Return the (x, y) coordinate for the center point of the cell that contains the specified text.  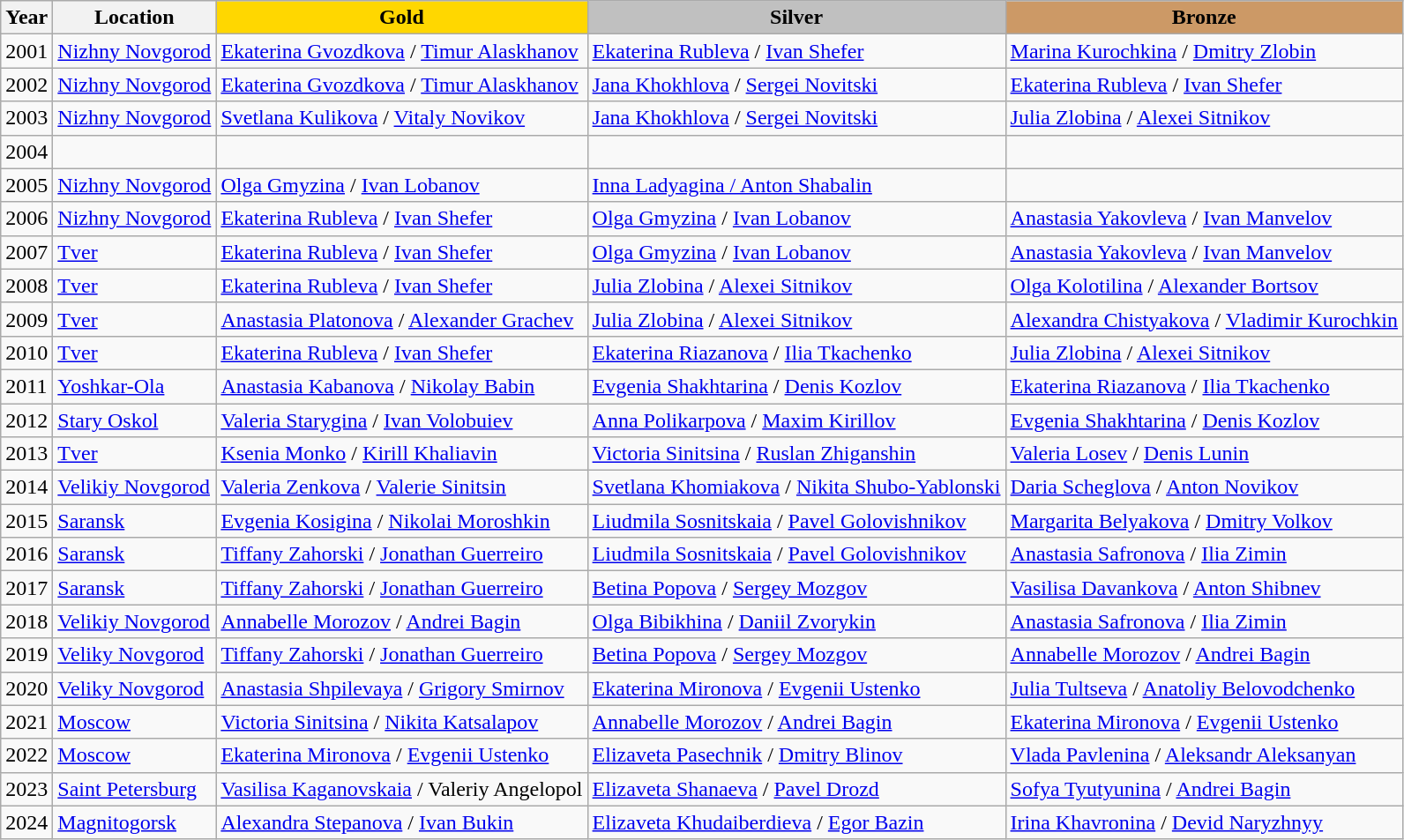
Svetlana Kulikova / Vitaly Novikov (402, 118)
2008 (26, 286)
Alexandra Chistyakova / Vladimir Kurochkin (1205, 319)
2005 (26, 185)
2017 (26, 588)
2006 (26, 219)
Olga Kolotilina / Alexander Bortsov (1205, 286)
Elizaveta Shanaeva / Pavel Drozd (796, 789)
Victoria Sinitsina / Ruslan Zhiganshin (796, 454)
Valeria Starygina / Ivan Volobuiev (402, 420)
2009 (26, 319)
Saint Petersburg (134, 789)
Julia Tultseva / Anatoliy Belovodchenko (1205, 688)
Year (26, 18)
Vasilisa Kaganovskaia / Valeriy Angelopol (402, 789)
Daria Scheglova / Anton Novikov (1205, 487)
Anna Polikarpova / Maxim Kirillov (796, 420)
2020 (26, 688)
Marina Kurochkina / Dmitry Zlobin (1205, 51)
Stary Oskol (134, 420)
Svetlana Khomiakova / Nikita Shubo-Yablonski (796, 487)
Anastasia Kabanova / Nikolay Babin (402, 386)
Margarita Belyakova / Dmitry Volkov (1205, 521)
2018 (26, 621)
2023 (26, 789)
2016 (26, 554)
Yoshkar-Ola (134, 386)
Magnitogorsk (134, 822)
2022 (26, 755)
Silver (796, 18)
Anastasia Platonova / Alexander Grachev (402, 319)
2004 (26, 152)
Location (134, 18)
Inna Ladyagina / Anton Shabalin (796, 185)
Olga Bibikhina / Daniil Zvorykin (796, 621)
Elizaveta Khudaiberdieva / Egor Bazin (796, 822)
Sofya Tyutyunina / Andrei Bagin (1205, 789)
2010 (26, 353)
Elizaveta Pasechnik / Dmitry Blinov (796, 755)
Gold (402, 18)
Vlada Pavlenina / Aleksandr Aleksanyan (1205, 755)
Vasilisa Davankova / Anton Shibnev (1205, 588)
Valeria Zenkova / Valerie Sinitsin (402, 487)
2012 (26, 420)
2013 (26, 454)
2015 (26, 521)
2024 (26, 822)
2019 (26, 655)
Bronze (1205, 18)
Evgenia Kosigina / Nikolai Moroshkin (402, 521)
2003 (26, 118)
Anastasia Shpilevaya / Grigory Smirnov (402, 688)
Ksenia Monko / Kirill Khaliavin (402, 454)
2014 (26, 487)
Irina Khavronina / Devid Naryzhnyy (1205, 822)
Valeria Losev / Denis Lunin (1205, 454)
2001 (26, 51)
2002 (26, 85)
Victoria Sinitsina / Nikita Katsalapov (402, 722)
2007 (26, 252)
2021 (26, 722)
Alexandra Stepanova / Ivan Bukin (402, 822)
2011 (26, 386)
